Detect which cell encompasses the target text, then output its [X, Y] center coordinate. 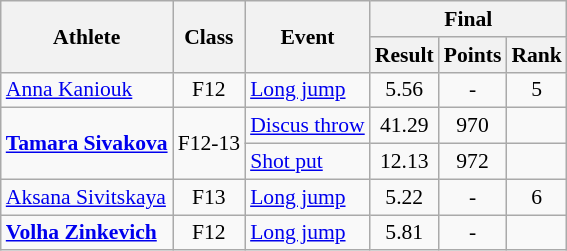
5 [536, 90]
Tamara Sivakova [87, 144]
Anna Kaniouk [87, 90]
5.81 [404, 233]
Class [209, 36]
Event [308, 36]
12.13 [404, 162]
6 [536, 197]
5.56 [404, 90]
41.29 [404, 126]
Aksana Sivitskaya [87, 197]
Shot put [308, 162]
Final [468, 19]
Athlete [87, 36]
F12-13 [209, 144]
Points [473, 55]
Rank [536, 55]
972 [473, 162]
Volha Zinkevich [87, 233]
Result [404, 55]
5.22 [404, 197]
970 [473, 126]
Discus throw [308, 126]
F13 [209, 197]
